Return the (x, y) coordinate for the center point of the cell that contains the specified text.  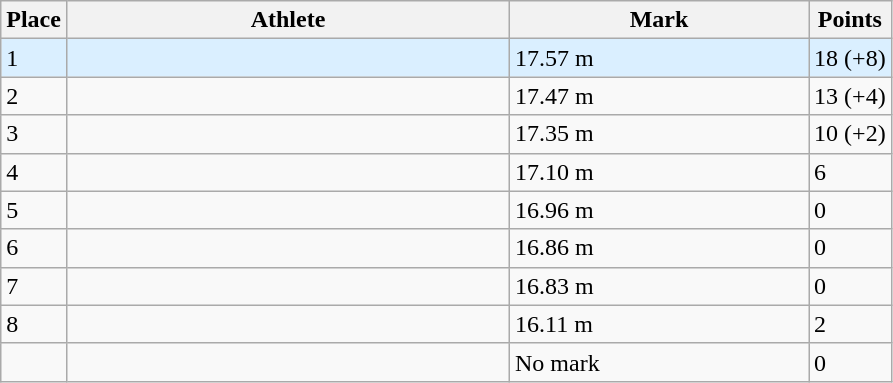
8 (34, 324)
3 (34, 134)
18 (+8) (850, 58)
1 (34, 58)
Mark (660, 20)
16.11 m (660, 324)
17.35 m (660, 134)
No mark (660, 362)
Points (850, 20)
17.10 m (660, 172)
10 (+2) (850, 134)
13 (+4) (850, 96)
Place (34, 20)
17.47 m (660, 96)
5 (34, 210)
7 (34, 286)
16.86 m (660, 248)
17.57 m (660, 58)
16.83 m (660, 286)
Athlete (288, 20)
16.96 m (660, 210)
4 (34, 172)
